Detect which cell encompasses the target text, then output its (X, Y) center coordinate. 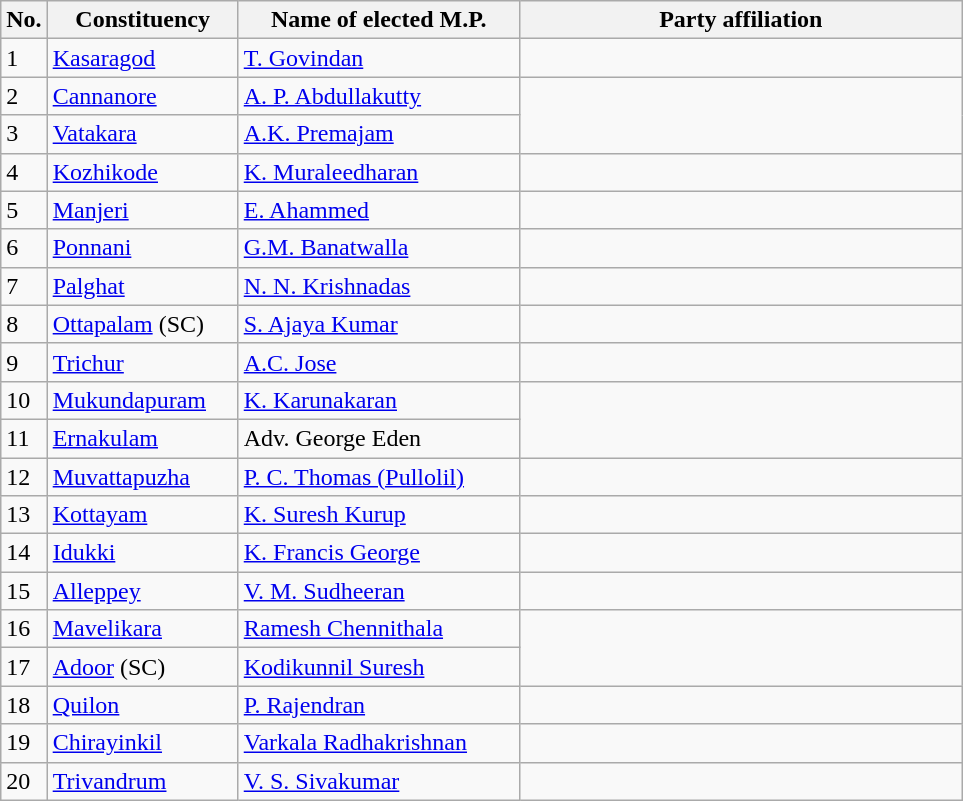
Alleppey (142, 591)
N. N. Krishnadas (378, 286)
Adv. George Eden (378, 438)
Kottayam (142, 515)
Manjeri (142, 210)
Trichur (142, 362)
Varkala Radhakrishnan (378, 743)
Ernakulam (142, 438)
Kodikunnil Suresh (378, 667)
Trivandrum (142, 781)
11 (24, 438)
8 (24, 324)
Idukki (142, 553)
A.K. Premajam (378, 134)
15 (24, 591)
Kasaragod (142, 58)
Quilon (142, 705)
K. Muraleedharan (378, 172)
Constituency (142, 20)
Party affiliation (740, 20)
No. (24, 20)
14 (24, 553)
E. Ahammed (378, 210)
18 (24, 705)
Vatakara (142, 134)
16 (24, 629)
S. Ajaya Kumar (378, 324)
Palghat (142, 286)
9 (24, 362)
Ottapalam (SC) (142, 324)
5 (24, 210)
Ramesh Chennithala (378, 629)
V. S. Sivakumar (378, 781)
Adoor (SC) (142, 667)
K. Karunakaran (378, 400)
19 (24, 743)
13 (24, 515)
20 (24, 781)
12 (24, 477)
Mavelikara (142, 629)
A.C. Jose (378, 362)
K. Suresh Kurup (378, 515)
V. M. Sudheeran (378, 591)
3 (24, 134)
Name of elected M.P. (378, 20)
T. Govindan (378, 58)
Cannanore (142, 96)
G.M. Banatwalla (378, 248)
Mukundapuram (142, 400)
1 (24, 58)
6 (24, 248)
K. Francis George (378, 553)
P. C. Thomas (Pullolil) (378, 477)
Kozhikode (142, 172)
P. Rajendran (378, 705)
7 (24, 286)
2 (24, 96)
Chirayinkil (142, 743)
10 (24, 400)
A. P. Abdullakutty (378, 96)
4 (24, 172)
Muvattapuzha (142, 477)
Ponnani (142, 248)
17 (24, 667)
